From the cell containing the given text, extract its center point as [x, y] coordinate. 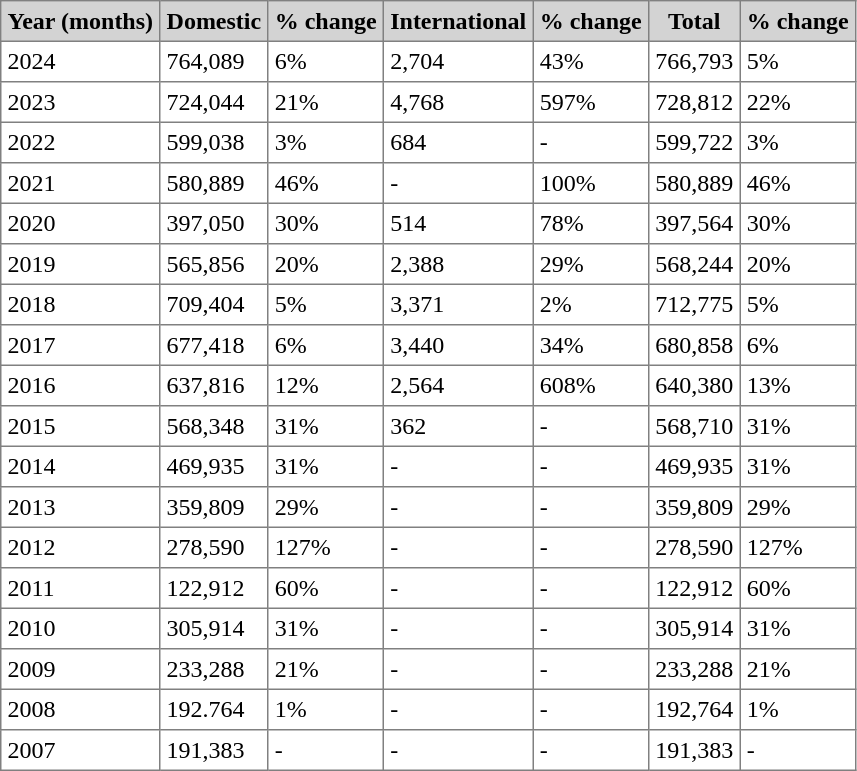
565,856 [214, 264]
684 [458, 142]
637,816 [214, 385]
International [458, 21]
2011 [80, 588]
599,038 [214, 142]
677,418 [214, 345]
2024 [80, 61]
709,404 [214, 304]
766,793 [694, 61]
12% [326, 385]
2% [591, 304]
2020 [80, 223]
2019 [80, 264]
2,704 [458, 61]
2008 [80, 709]
2009 [80, 669]
764,089 [214, 61]
568,244 [694, 264]
2014 [80, 466]
2013 [80, 507]
192.764 [214, 709]
4,768 [458, 102]
Domestic [214, 21]
680,858 [694, 345]
Total [694, 21]
22% [798, 102]
2,564 [458, 385]
397,050 [214, 223]
3,440 [458, 345]
192,764 [694, 709]
568,348 [214, 426]
2023 [80, 102]
2021 [80, 183]
13% [798, 385]
100% [591, 183]
640,380 [694, 385]
2022 [80, 142]
514 [458, 223]
2018 [80, 304]
597% [591, 102]
599,722 [694, 142]
Year (months) [80, 21]
397,564 [694, 223]
34% [591, 345]
3,371 [458, 304]
2007 [80, 750]
2010 [80, 628]
724,044 [214, 102]
712,775 [694, 304]
2016 [80, 385]
362 [458, 426]
2015 [80, 426]
608% [591, 385]
2012 [80, 547]
728,812 [694, 102]
78% [591, 223]
2017 [80, 345]
568,710 [694, 426]
43% [591, 61]
2,388 [458, 264]
